Return the (x, y) coordinate for the center point of the cell that contains the specified text.  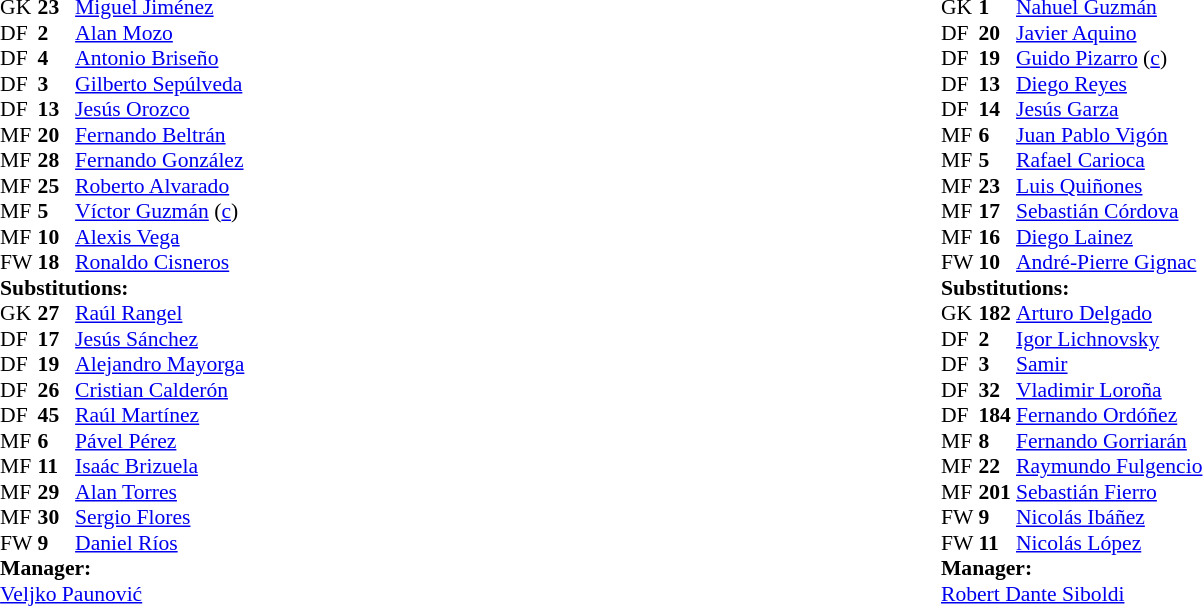
Fernando González (160, 161)
Cristian Calderón (160, 390)
Sebastián Fierro (1109, 492)
8 (997, 441)
32 (997, 390)
Antonio Briseño (160, 59)
23 (997, 186)
18 (57, 263)
Fernando Gorriarán (1109, 441)
16 (997, 237)
Samir (1109, 365)
Alejandro Mayorga (160, 365)
Juan Pablo Vigón (1109, 135)
Ronaldo Cisneros (160, 263)
27 (57, 313)
Roberto Alvarado (160, 186)
Diego Lainez (1109, 237)
Rafael Carioca (1109, 161)
Alan Torres (160, 492)
Jesús Garza (1109, 109)
Javier Aquino (1109, 33)
201 (997, 492)
45 (57, 415)
Fernando Beltrán (160, 135)
Gilberto Sepúlveda (160, 84)
Igor Lichnovsky (1109, 339)
Alan Mozo (160, 33)
Jesús Sánchez (160, 339)
Sebastián Córdova (1109, 211)
Daniel Ríos (160, 543)
30 (57, 517)
22 (997, 467)
25 (57, 186)
Raúl Rangel (160, 313)
André-Pierre Gignac (1109, 263)
29 (57, 492)
Raymundo Fulgencio (1109, 467)
Nicolás López (1109, 543)
4 (57, 59)
Víctor Guzmán (c) (160, 211)
26 (57, 390)
Nicolás Ibáñez (1109, 517)
Luis Quiñones (1109, 186)
182 (997, 313)
Isaác Brizuela (160, 467)
Sergio Flores (160, 517)
28 (57, 161)
Vladimir Loroña (1109, 390)
Pável Pérez (160, 441)
Arturo Delgado (1109, 313)
184 (997, 415)
Fernando Ordóñez (1109, 415)
14 (997, 109)
Diego Reyes (1109, 84)
Raúl Martínez (160, 415)
Alexis Vega (160, 237)
Jesús Orozco (160, 109)
Guido Pizarro (c) (1109, 59)
